Find where the given text appears and provide that cell's center as (X, Y) coordinate. 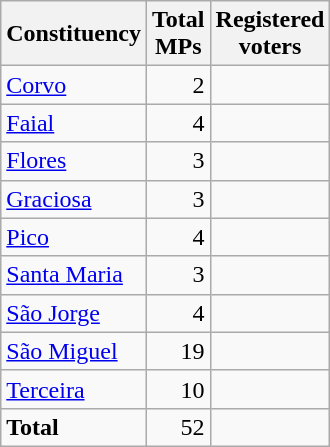
10 (178, 389)
Pico (74, 237)
Flores (74, 161)
São Miguel (74, 351)
2 (178, 85)
19 (178, 351)
Corvo (74, 85)
Terceira (74, 389)
Faial (74, 123)
Total MPs (178, 34)
Santa Maria (74, 275)
52 (178, 427)
São Jorge (74, 313)
Registeredvoters (270, 34)
Total (74, 427)
Constituency (74, 34)
Graciosa (74, 199)
